Find where the given text appears and provide that cell's center as (x, y) coordinate. 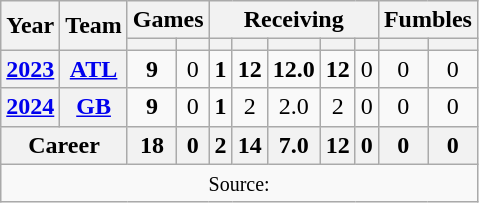
7.0 (294, 145)
GB (94, 107)
2024 (30, 107)
2.0 (294, 107)
Year (30, 26)
Team (94, 26)
Games (168, 20)
Source: (240, 183)
Receiving (294, 20)
18 (152, 145)
Career (64, 145)
14 (250, 145)
12.0 (294, 69)
2023 (30, 69)
ATL (94, 69)
Fumbles (428, 20)
